Search for the cell housing the specified text and yield its [x, y] center coordinate. 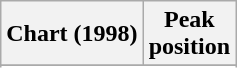
Chart (1998) [72, 34]
Peakposition [189, 34]
